Determine the [x, y] coordinate at the center of the cell enclosing the given text.  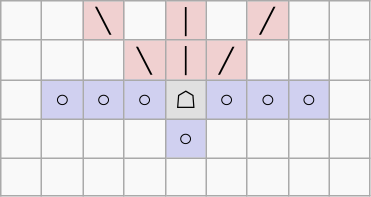
☖ [186, 100]
